Return (X, Y) of the center of cell containing provided text 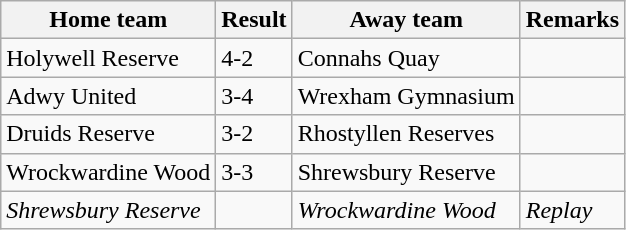
Connahs Quay (406, 58)
3-2 (254, 134)
Rhostyllen Reserves (406, 134)
3-4 (254, 96)
3-3 (254, 172)
Remarks (572, 20)
4-2 (254, 58)
Home team (108, 20)
Replay (572, 210)
Wrexham Gymnasium (406, 96)
Druids Reserve (108, 134)
Holywell Reserve (108, 58)
Result (254, 20)
Away team (406, 20)
Adwy United (108, 96)
